Find where the given text appears and provide that cell's center as (X, Y) coordinate. 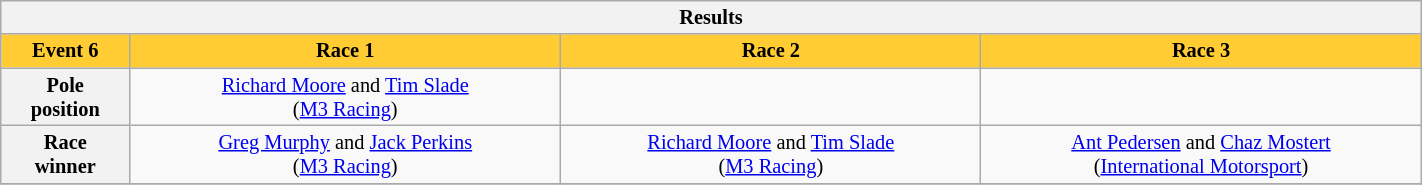
Race 3 (1201, 51)
Racewinner (66, 154)
Greg Murphy and Jack Perkins(M3 Racing) (346, 154)
Race 2 (771, 51)
Event 6 (66, 51)
Ant Pedersen and Chaz Mostert(International Motorsport) (1201, 154)
Race 1 (346, 51)
Poleposition (66, 97)
Results (711, 17)
